Determine the (x, y) coordinate at the center of the cell enclosing the given text.  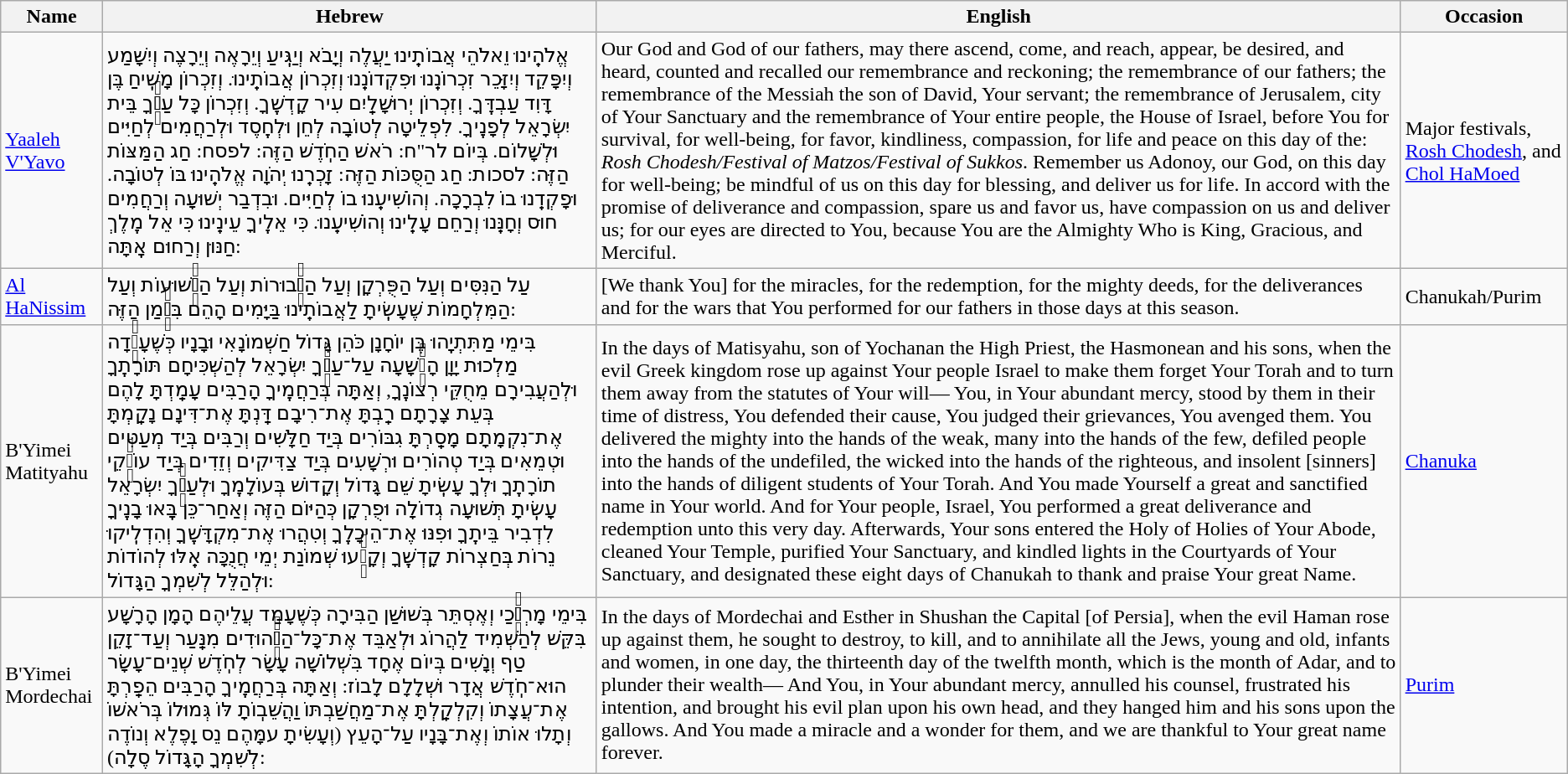
Chanukah/Purim (1484, 297)
Al HaNissim (52, 297)
Yaaleh V'Yavo (52, 151)
Hebrew (349, 17)
Purim (1484, 685)
B'Yimei Matityahu (52, 461)
Major festivals, Rosh Chodesh, and Chol HaMoed (1484, 151)
Name (52, 17)
Chanuka (1484, 461)
B'Yimei Mordechai (52, 685)
Occasion (1484, 17)
English (998, 17)
